Pinpoint the cell where the given text exists, returning its [x, y] midpoint coordinate. 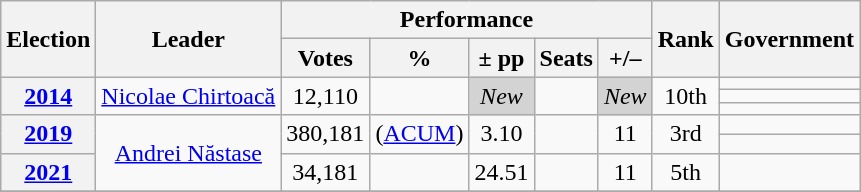
Leader [188, 39]
3rd [686, 134]
2021 [48, 172]
Government [789, 39]
24.51 [502, 172]
Rank [686, 39]
10th [686, 96]
Performance [466, 20]
2014 [48, 96]
Nicolae Chirtoacă [188, 96]
12,110 [326, 96]
Andrei Năstase [188, 153]
+/– [625, 58]
3.10 [502, 134]
% [420, 58]
Votes [326, 58]
± pp [502, 58]
5th [686, 172]
Seats [566, 58]
2019 [48, 134]
380,181 [326, 134]
34,181 [326, 172]
(ACUM) [420, 134]
Election [48, 39]
